Find where the given text appears and provide that cell's center as [X, Y] coordinate. 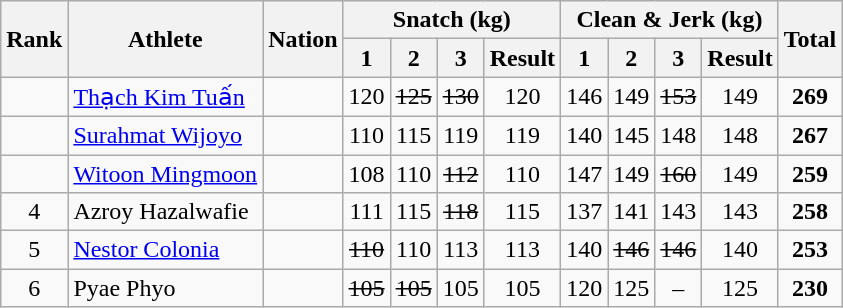
Azroy Hazalwafie [166, 212]
Athlete [166, 39]
111 [366, 212]
267 [810, 135]
130 [460, 97]
145 [632, 135]
5 [34, 250]
– [678, 288]
253 [810, 250]
230 [810, 288]
259 [810, 173]
4 [34, 212]
112 [460, 173]
Clean & Jerk (kg) [670, 20]
137 [584, 212]
141 [632, 212]
258 [810, 212]
153 [678, 97]
Total [810, 39]
Rank [34, 39]
118 [460, 212]
269 [810, 97]
Snatch (kg) [452, 20]
Witoon Mingmoon [166, 173]
Thạch Kim Tuấn [166, 97]
6 [34, 288]
147 [584, 173]
160 [678, 173]
Nestor Colonia [166, 250]
108 [366, 173]
Pyae Phyo [166, 288]
Nation [303, 39]
Surahmat Wijoyo [166, 135]
